Locate the cell with the specified text and output its (x, y) center coordinate. 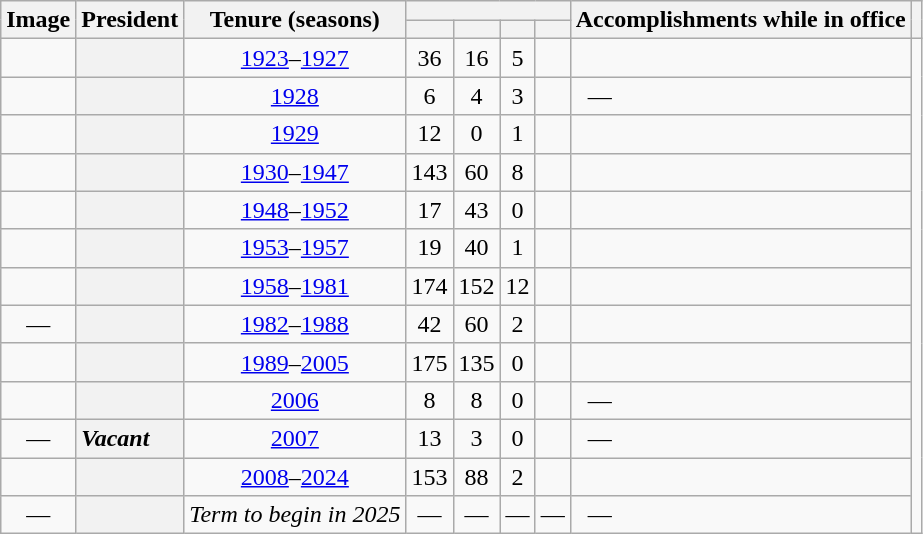
174 (430, 286)
135 (476, 362)
153 (430, 477)
43 (476, 210)
40 (476, 248)
1958–1981 (295, 286)
1928 (295, 96)
Accomplishments while in office (740, 20)
1982–1988 (295, 324)
16 (476, 58)
Term to begin in 2025 (295, 515)
Tenure (seasons) (295, 20)
President (130, 20)
143 (430, 172)
13 (430, 438)
175 (430, 362)
88 (476, 477)
42 (430, 324)
19 (430, 248)
1989–2005 (295, 362)
2007 (295, 438)
1923–1927 (295, 58)
17 (430, 210)
1929 (295, 134)
1953–1957 (295, 248)
1948–1952 (295, 210)
5 (518, 58)
Vacant (130, 438)
2008–2024 (295, 477)
36 (430, 58)
2006 (295, 400)
Image (38, 20)
152 (476, 286)
6 (430, 96)
4 (476, 96)
1930–1947 (295, 172)
